From the cell containing the given text, extract its center point as [x, y] coordinate. 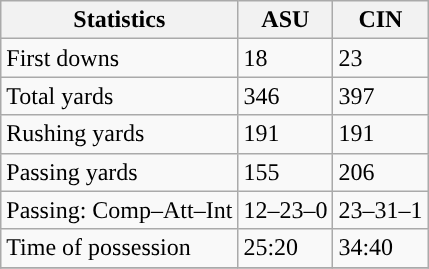
ASU [286, 20]
12–23–0 [286, 210]
18 [286, 58]
397 [380, 96]
25:20 [286, 248]
Rushing yards [120, 134]
Total yards [120, 96]
346 [286, 96]
CIN [380, 20]
Statistics [120, 20]
23–31–1 [380, 210]
First downs [120, 58]
206 [380, 172]
Passing yards [120, 172]
Time of possession [120, 248]
34:40 [380, 248]
23 [380, 58]
Passing: Comp–Att–Int [120, 210]
155 [286, 172]
